Determine the [x, y] coordinate at the center of the cell enclosing the given text.  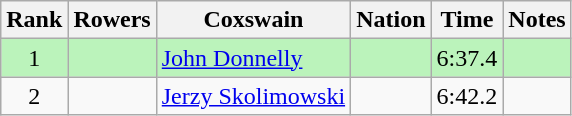
2 [34, 96]
Rank [34, 20]
1 [34, 58]
6:37.4 [467, 58]
Jerzy Skolimowski [253, 96]
Nation [391, 20]
Time [467, 20]
Notes [537, 20]
John Donnelly [253, 58]
6:42.2 [467, 96]
Coxswain [253, 20]
Rowers [112, 20]
